Locate the cell with the specified text and output its [X, Y] center coordinate. 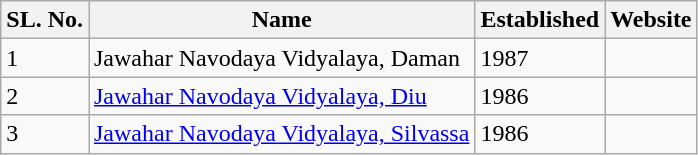
Established [540, 20]
Jawahar Navodaya Vidyalaya, Daman [281, 58]
Website [651, 20]
SL. No. [45, 20]
1 [45, 58]
Jawahar Navodaya Vidyalaya, Diu [281, 96]
3 [45, 134]
1987 [540, 58]
Jawahar Navodaya Vidyalaya, Silvassa [281, 134]
Name [281, 20]
2 [45, 96]
